Extract the [x, y] coordinate from the center of the cell holding the provided text.  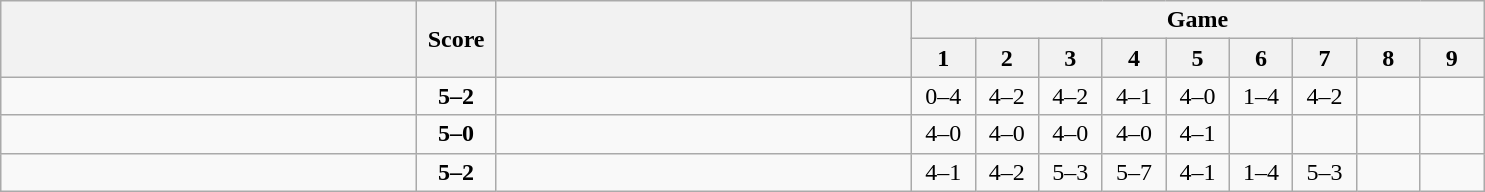
3 [1071, 58]
7 [1325, 58]
9 [1452, 58]
2 [1007, 58]
0–4 [943, 96]
Score [456, 39]
5 [1198, 58]
4 [1134, 58]
8 [1388, 58]
5–0 [456, 134]
5–7 [1134, 172]
Game [1197, 20]
6 [1261, 58]
1 [943, 58]
